Provide the [X, Y] coordinate of the cell's center where the given text is located.  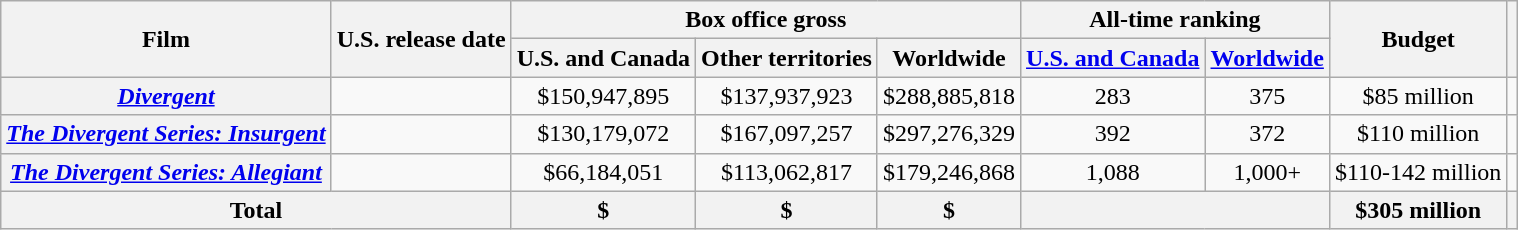
Total [256, 210]
$85 million [1418, 96]
Divergent [166, 96]
372 [1267, 134]
$288,885,818 [948, 96]
$110 million [1418, 134]
392 [1113, 134]
$66,184,051 [603, 172]
The Divergent Series: Insurgent [166, 134]
$150,947,895 [603, 96]
Box office gross [766, 20]
$137,937,923 [787, 96]
$130,179,072 [603, 134]
U.S. release date [421, 39]
$297,276,329 [948, 134]
283 [1113, 96]
1,000+ [1267, 172]
$110-142 million [1418, 172]
$179,246,868 [948, 172]
Film [166, 39]
$113,062,817 [787, 172]
All-time ranking [1176, 20]
$305 million [1418, 210]
The Divergent Series: Allegiant [166, 172]
375 [1267, 96]
Budget [1418, 39]
Other territories [787, 58]
$167,097,257 [787, 134]
1,088 [1113, 172]
